Find where the given text appears and provide that cell's center as (x, y) coordinate. 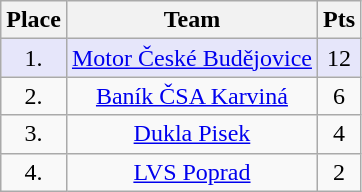
1. (34, 58)
Dukla Pisek (192, 134)
Team (192, 20)
LVS Poprad (192, 172)
4. (34, 172)
2 (338, 172)
3. (34, 134)
12 (338, 58)
Place (34, 20)
Baník ČSA Karviná (192, 96)
Pts (338, 20)
Motor České Budějovice (192, 58)
4 (338, 134)
2. (34, 96)
6 (338, 96)
